Return [X, Y] of the center of cell containing provided text 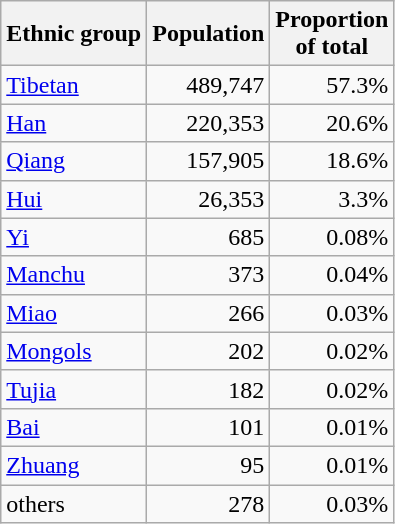
0.04% [332, 275]
20.6% [332, 123]
220,353 [208, 123]
Qiang [74, 161]
Hui [74, 199]
26,353 [208, 199]
157,905 [208, 161]
Zhuang [74, 465]
278 [208, 503]
Miao [74, 313]
Tujia [74, 389]
101 [208, 427]
0.08% [332, 237]
266 [208, 313]
Mongols [74, 351]
57.3% [332, 85]
Ethnic group [74, 34]
Manchu [74, 275]
Han [74, 123]
Tibetan [74, 85]
685 [208, 237]
Proportionof total [332, 34]
others [74, 503]
3.3% [332, 199]
489,747 [208, 85]
Yi [74, 237]
95 [208, 465]
Bai [74, 427]
182 [208, 389]
202 [208, 351]
18.6% [332, 161]
Population [208, 34]
373 [208, 275]
